Search for the cell housing the specified text and yield its (X, Y) center coordinate. 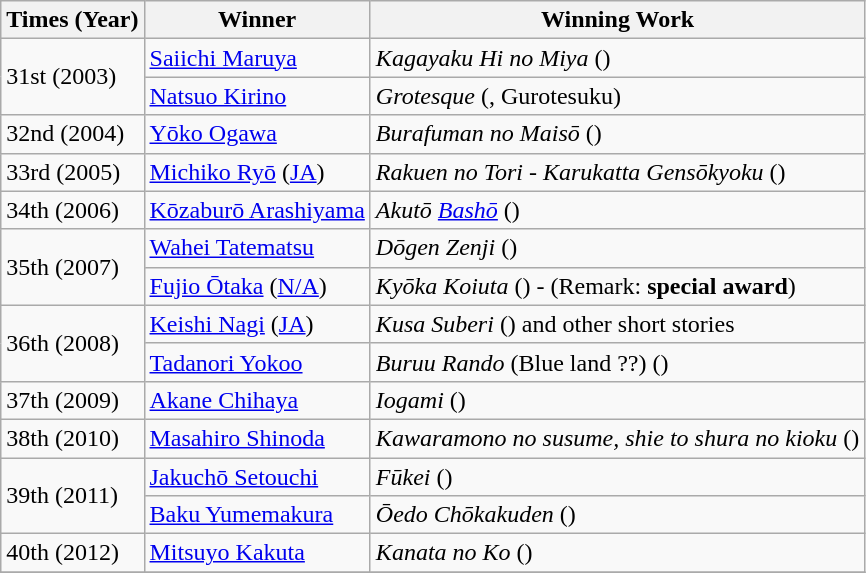
Tadanori Yokoo (257, 362)
Kagayaku Hi no Miya () (617, 58)
Masahiro Shinoda (257, 438)
Kōzaburō Arashiyama (257, 210)
38th (2010) (72, 438)
Winner (257, 20)
Fujio Ōtaka (N/A) (257, 286)
Kanata no Ko () (617, 553)
37th (2009) (72, 400)
Rakuen no Tori - Karukatta Gensōkyoku () (617, 172)
32nd (2004) (72, 134)
39th (2011) (72, 496)
35th (2007) (72, 267)
Jakuchō Setouchi (257, 477)
Akane Chihaya (257, 400)
Keishi Nagi (JA) (257, 324)
Grotesque (, Gurotesuku) (617, 96)
Kusa Suberi () and other short stories (617, 324)
Fūkei () (617, 477)
Akutō Bashō () (617, 210)
Baku Yumemakura (257, 515)
Iogami () (617, 400)
Dōgen Zenji () (617, 248)
Saiichi Maruya (257, 58)
33rd (2005) (72, 172)
Natsuo Kirino (257, 96)
Kawaramono no susume, shie to shura no kioku () (617, 438)
Yōko Ogawa (257, 134)
34th (2006) (72, 210)
40th (2012) (72, 553)
Michiko Ryō (JA) (257, 172)
Burafuman no Maisō () (617, 134)
Ōedo Chōkakuden () (617, 515)
36th (2008) (72, 343)
31st (2003) (72, 77)
Winning Work (617, 20)
Mitsuyo Kakuta (257, 553)
Times (Year) (72, 20)
Kyōka Koiuta () - (Remark: special award) (617, 286)
Wahei Tatematsu (257, 248)
Buruu Rando (Blue land ??) () (617, 362)
